Capture the cell that displays the provided text and extract its [X, Y] central coordinate. 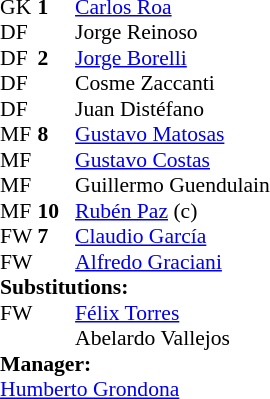
Rubén Paz (c) [172, 211]
7 [57, 237]
Juan Distéfano [172, 109]
Manager: [135, 364]
Jorge Reinoso [172, 33]
Substitutions: [135, 287]
Jorge Borelli [172, 58]
Claudio García [172, 237]
Alfredo Graciani [172, 262]
10 [57, 211]
Guillermo Guendulain [172, 185]
Abelardo Vallejos [172, 339]
Gustavo Costas [172, 160]
2 [57, 58]
8 [57, 135]
Félix Torres [172, 313]
Gustavo Matosas [172, 135]
Cosme Zaccanti [172, 83]
